Search for the cell housing the specified text and yield its (X, Y) center coordinate. 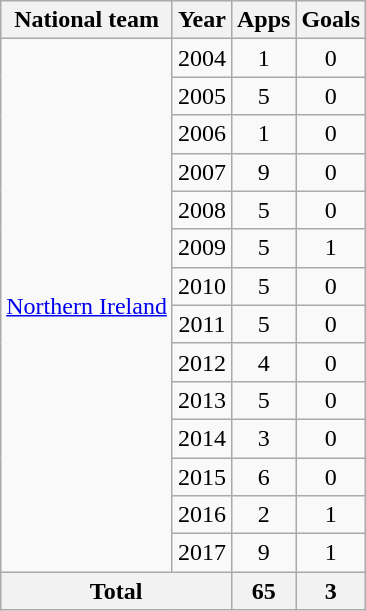
2015 (202, 477)
2017 (202, 553)
Year (202, 20)
2013 (202, 400)
2006 (202, 134)
2 (263, 515)
4 (263, 362)
Goals (331, 20)
2007 (202, 172)
2012 (202, 362)
2005 (202, 96)
2010 (202, 286)
2004 (202, 58)
Total (116, 591)
65 (263, 591)
2009 (202, 248)
2011 (202, 324)
2008 (202, 210)
2016 (202, 515)
Apps (263, 20)
6 (263, 477)
National team (87, 20)
Northern Ireland (87, 306)
2014 (202, 438)
